Locate the cell with the specified text and output its (X, Y) center coordinate. 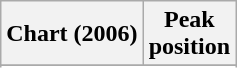
Chart (2006) (72, 34)
Peakposition (189, 34)
